For the text-containing cell, return its midpoint in [X, Y] coordinate format. 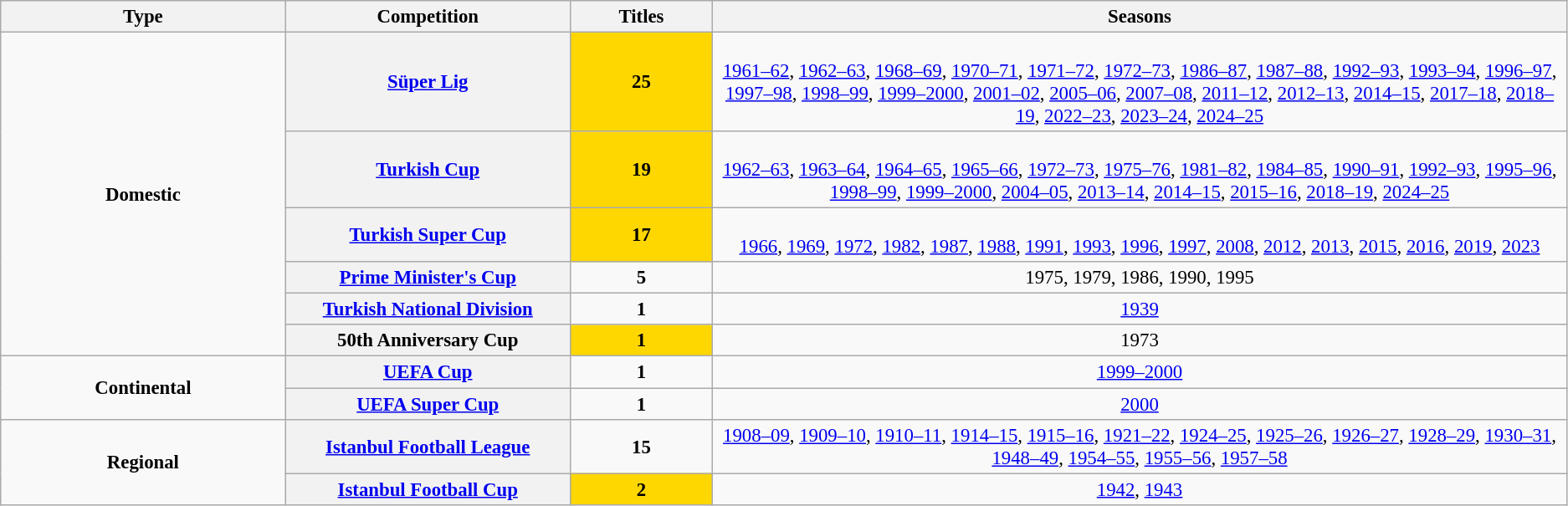
17 [641, 236]
1973 [1140, 340]
UEFA Super Cup [428, 404]
2 [641, 489]
50th Anniversary Cup [428, 340]
25 [641, 82]
Competition [428, 17]
Continental [143, 388]
Istanbul Football League [428, 447]
1999–2000 [1140, 372]
2000 [1140, 404]
1942, 1943 [1140, 489]
Regional [143, 462]
Turkish Cup [428, 170]
Type [143, 17]
Prime Minister's Cup [428, 278]
15 [641, 447]
5 [641, 278]
Seasons [1140, 17]
Turkish Super Cup [428, 236]
1939 [1140, 309]
UEFA Cup [428, 372]
Domestic [143, 195]
Süper Lig [428, 82]
Turkish National Division [428, 309]
Istanbul Football Cup [428, 489]
19 [641, 170]
1966, 1969, 1972, 1982, 1987, 1988, 1991, 1993, 1996, 1997, 2008, 2012, 2013, 2015, 2016, 2019, 2023 [1140, 236]
1908–09, 1909–10, 1910–11, 1914–15, 1915–16, 1921–22, 1924–25, 1925–26, 1926–27, 1928–29, 1930–31, 1948–49, 1954–55, 1955–56, 1957–58 [1140, 447]
Titles [641, 17]
1975, 1979, 1986, 1990, 1995 [1140, 278]
